Determine the [x, y] coordinate at the center of the cell enclosing the given text.  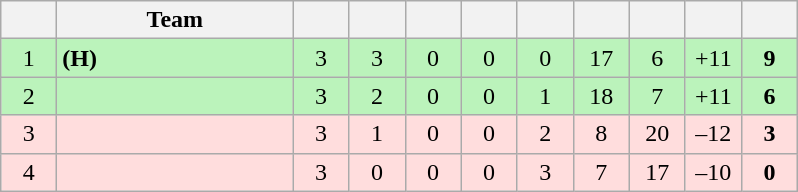
18 [601, 96]
(H) [175, 58]
8 [601, 134]
20 [657, 134]
4 [29, 172]
Team [175, 20]
9 [769, 58]
–10 [713, 172]
–12 [713, 134]
